Extract the [X, Y] coordinate from the center of the cell holding the provided text.  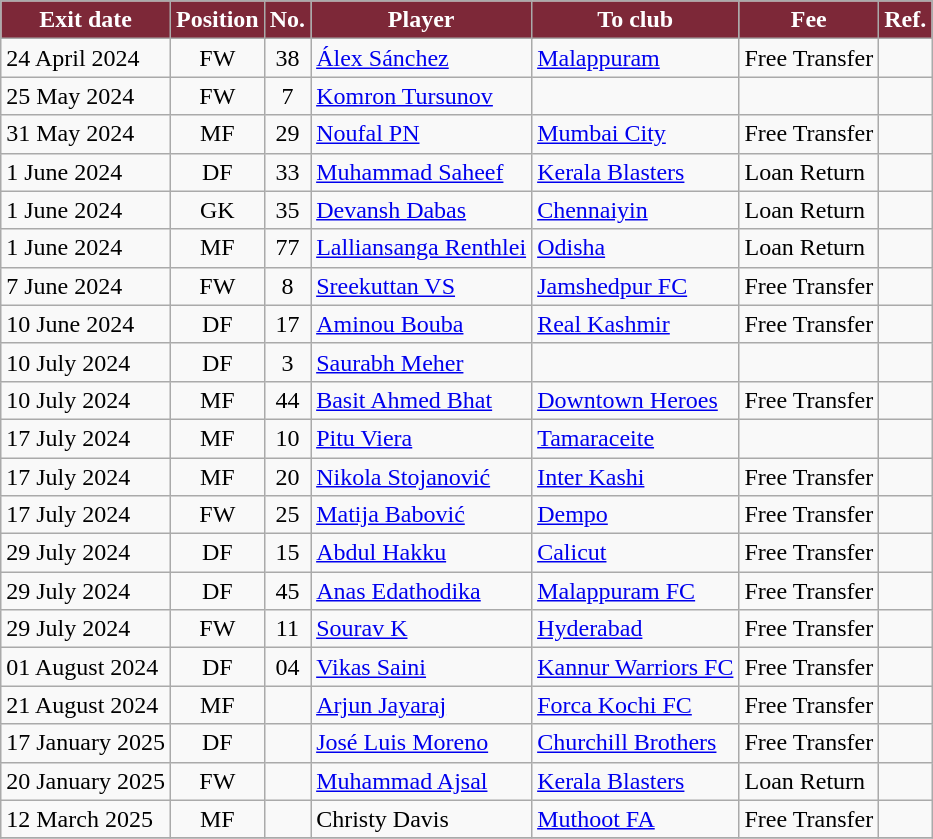
Dempo [636, 515]
7 June 2024 [86, 286]
To club [636, 20]
Nikola Stojanović [422, 477]
Kannur Warriors FC [636, 667]
04 [287, 667]
Sourav K [422, 629]
Pitu Viera [422, 438]
Hyderabad [636, 629]
Fee [809, 20]
Forca Kochi FC [636, 705]
45 [287, 591]
Arjun Jayaraj [422, 705]
Exit date [86, 20]
Noufal PN [422, 134]
Abdul Hakku [422, 553]
10 [287, 438]
Devansh Dabas [422, 210]
Malappuram FC [636, 591]
Muhammad Saheef [422, 172]
15 [287, 553]
Aminou Bouba [422, 324]
31 May 2024 [86, 134]
20 [287, 477]
Player [422, 20]
01 August 2024 [86, 667]
No. [287, 20]
Vikas Saini [422, 667]
Matija Babović [422, 515]
GK [217, 210]
25 [287, 515]
38 [287, 58]
Churchill Brothers [636, 743]
Jamshedpur FC [636, 286]
José Luis Moreno [422, 743]
Ref. [906, 20]
Komron Tursunov [422, 96]
Chennaiyin [636, 210]
Muhammad Ajsal [422, 781]
24 April 2024 [86, 58]
10 June 2024 [86, 324]
3 [287, 362]
Odisha [636, 248]
Downtown Heroes [636, 400]
21 August 2024 [86, 705]
35 [287, 210]
8 [287, 286]
44 [287, 400]
Position [217, 20]
17 January 2025 [86, 743]
29 [287, 134]
Anas Edathodika [422, 591]
Mumbai City [636, 134]
Inter Kashi [636, 477]
Malappuram [636, 58]
Muthoot FA [636, 819]
Saurabh Meher [422, 362]
Tamaraceite [636, 438]
Christy Davis [422, 819]
Lalliansanga Renthlei [422, 248]
77 [287, 248]
25 May 2024 [86, 96]
Real Kashmir [636, 324]
Basit Ahmed Bhat [422, 400]
17 [287, 324]
20 January 2025 [86, 781]
Álex Sánchez [422, 58]
Calicut [636, 553]
11 [287, 629]
7 [287, 96]
Sreekuttan VS [422, 286]
33 [287, 172]
12 March 2025 [86, 819]
